Locate the cell with the specified text and output its [X, Y] center coordinate. 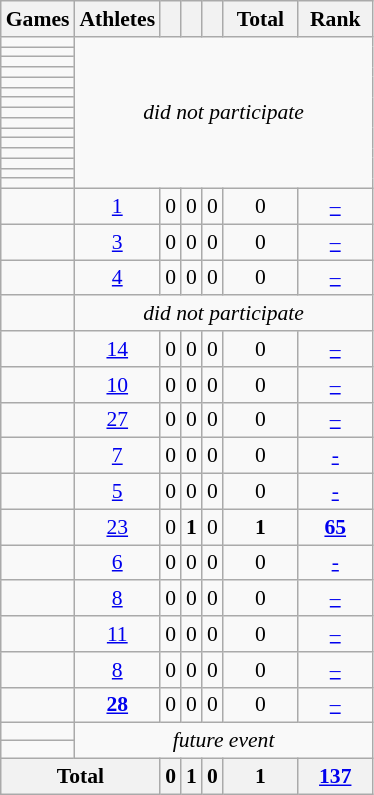
6 [117, 563]
14 [117, 349]
Rank [336, 19]
5 [117, 492]
10 [117, 385]
11 [117, 634]
future event [223, 741]
Athletes [117, 19]
7 [117, 456]
Games [38, 19]
3 [117, 242]
23 [117, 527]
65 [336, 527]
28 [117, 705]
4 [117, 278]
137 [336, 777]
27 [117, 420]
